Find where the given text appears and provide that cell's center as (X, Y) coordinate. 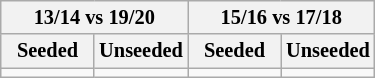
13/14 vs 19/20 (94, 17)
15/16 vs 17/18 (282, 17)
